Extract the [x, y] coordinate from the center of the cell holding the provided text.  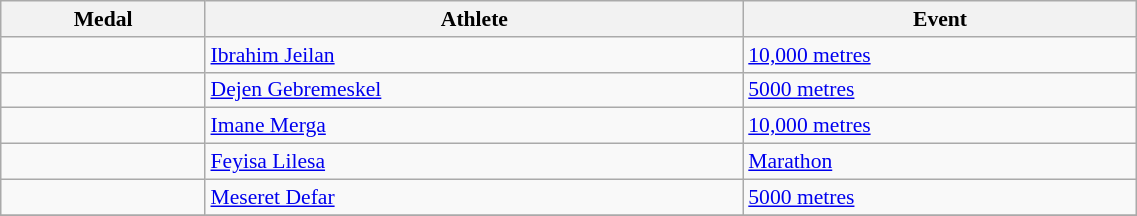
Marathon [940, 162]
Ibrahim Jeilan [474, 55]
Feyisa Lilesa [474, 162]
Athlete [474, 19]
Meseret Defar [474, 197]
Event [940, 19]
Dejen Gebremeskel [474, 90]
Imane Merga [474, 126]
Medal [104, 19]
